Detect which cell encompasses the target text, then output its (X, Y) center coordinate. 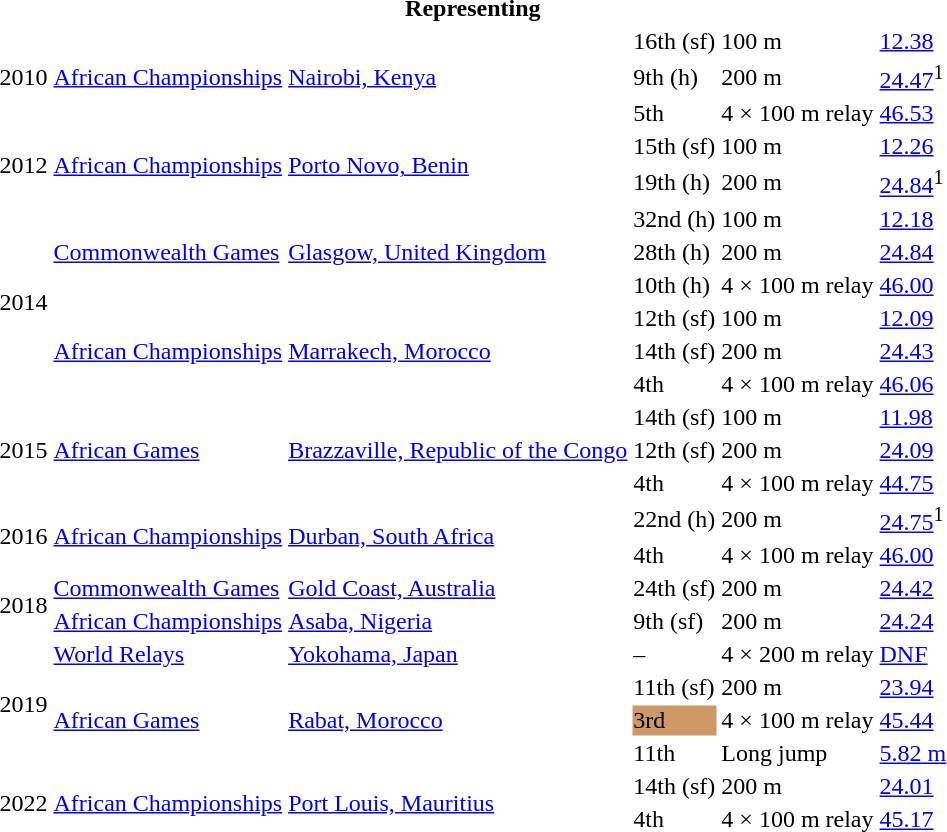
Yokohama, Japan (458, 654)
Marrakech, Morocco (458, 351)
10th (h) (674, 285)
Asaba, Nigeria (458, 621)
Brazzaville, Republic of the Congo (458, 450)
15th (sf) (674, 146)
32nd (h) (674, 219)
Rabat, Morocco (458, 720)
19th (h) (674, 182)
11th (sf) (674, 687)
3rd (674, 720)
– (674, 654)
Durban, South Africa (458, 536)
5th (674, 113)
World Relays (168, 654)
Long jump (798, 753)
16th (sf) (674, 41)
4 × 200 m relay (798, 654)
11th (674, 753)
Porto Novo, Benin (458, 166)
Glasgow, United Kingdom (458, 252)
24th (sf) (674, 588)
Nairobi, Kenya (458, 77)
22nd (h) (674, 519)
28th (h) (674, 252)
9th (sf) (674, 621)
Gold Coast, Australia (458, 588)
9th (h) (674, 77)
